Determine the (x, y) coordinate at the center of the cell enclosing the given text.  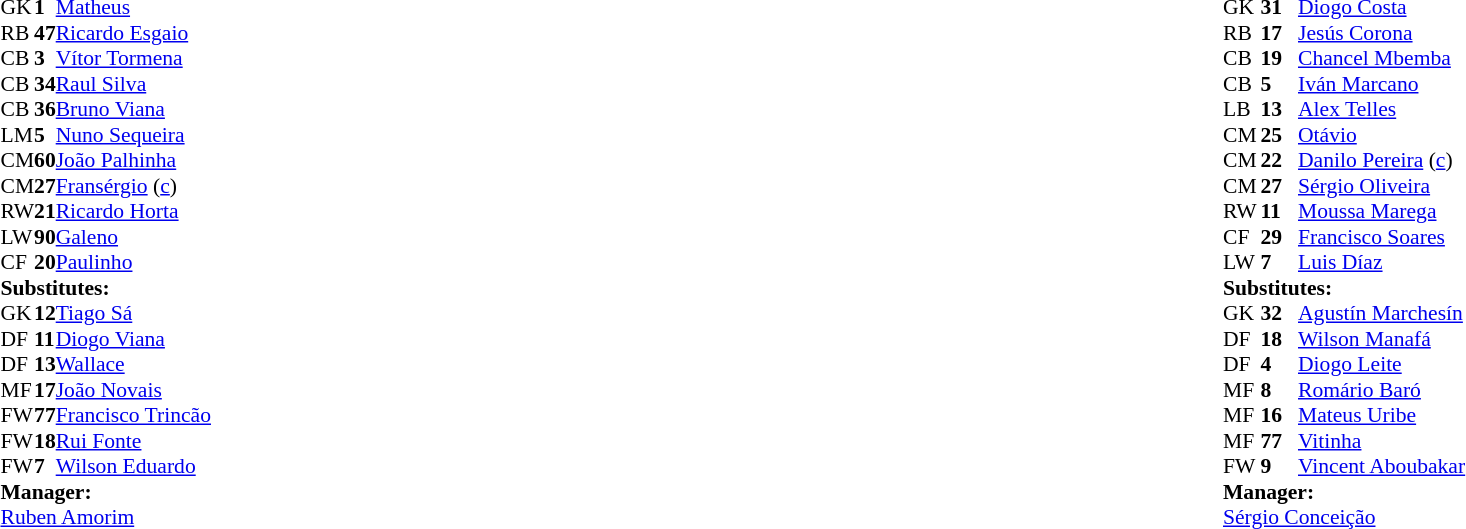
4 (1279, 365)
Wilson Eduardo (134, 467)
90 (45, 237)
Wallace (134, 365)
Vítor Tormena (134, 59)
Ricardo Horta (134, 211)
9 (1279, 467)
22 (1279, 161)
Tiago Sá (134, 313)
João Palhinha (134, 161)
8 (1279, 390)
Fransérgio (c) (134, 186)
21 (45, 211)
34 (45, 84)
Ricardo Esgaio (134, 33)
47 (45, 33)
3 (45, 59)
32 (1279, 313)
Galeno (134, 237)
Substitutes: (105, 288)
Rui Fonte (134, 441)
19 (1279, 59)
LB (1242, 109)
60 (45, 161)
Raul Silva (134, 84)
Diogo Viana (134, 339)
Manager: (105, 492)
João Novais (134, 390)
16 (1279, 415)
25 (1279, 135)
Francisco Trincão (134, 415)
12 (45, 313)
LM (17, 135)
Paulinho (134, 263)
29 (1279, 237)
Bruno Viana (134, 109)
20 (45, 263)
Nuno Sequeira (134, 135)
36 (45, 109)
